Output the (X, Y) coordinate of the center of the cell containing the given text.  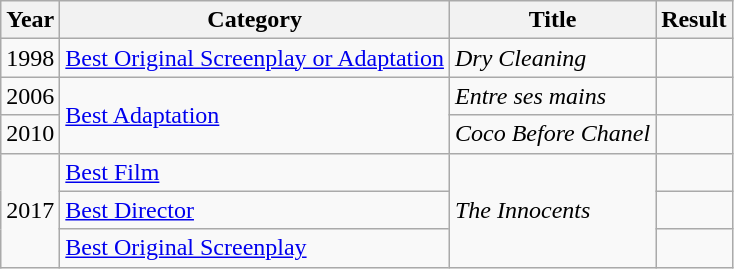
The Innocents (552, 210)
Year (30, 20)
1998 (30, 58)
Result (694, 20)
2017 (30, 210)
Best Adaptation (255, 115)
2010 (30, 134)
Best Film (255, 172)
Best Original Screenplay (255, 248)
Dry Cleaning (552, 58)
Category (255, 20)
2006 (30, 96)
Title (552, 20)
Best Director (255, 210)
Entre ses mains (552, 96)
Coco Before Chanel (552, 134)
Best Original Screenplay or Adaptation (255, 58)
